From the cell containing the given text, extract its center point as [x, y] coordinate. 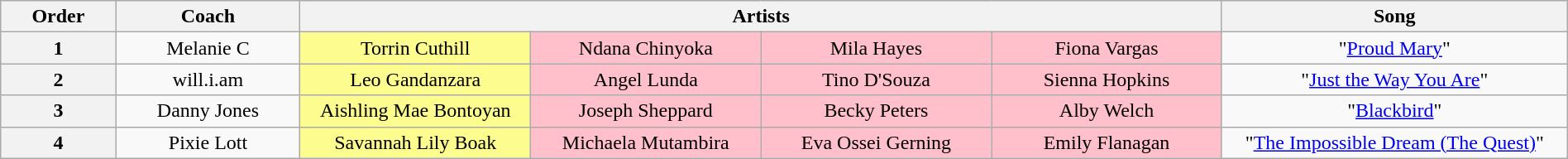
Song [1394, 17]
Alby Welch [1107, 111]
Artists [761, 17]
1 [58, 48]
"Proud Mary" [1394, 48]
Torrin Cuthill [415, 48]
Melanie C [208, 48]
Tino D'Souza [877, 79]
2 [58, 79]
Ndana Chinyoka [647, 48]
Mila Hayes [877, 48]
Leo Gandanzara [415, 79]
Order [58, 17]
Aishling Mae Bontoyan [415, 111]
Emily Flanagan [1107, 142]
Fiona Vargas [1107, 48]
Eva Ossei Gerning [877, 142]
4 [58, 142]
Joseph Sheppard [647, 111]
Angel Lunda [647, 79]
will.i.am [208, 79]
Sienna Hopkins [1107, 79]
Pixie Lott [208, 142]
"Just the Way You Are" [1394, 79]
Danny Jones [208, 111]
Becky Peters [877, 111]
"Blackbird" [1394, 111]
"The Impossible Dream (The Quest)" [1394, 142]
Michaela Mutambira [647, 142]
3 [58, 111]
Coach [208, 17]
Savannah Lily Boak [415, 142]
